Return the (X, Y) coordinate for the center point of the cell that contains the specified text.  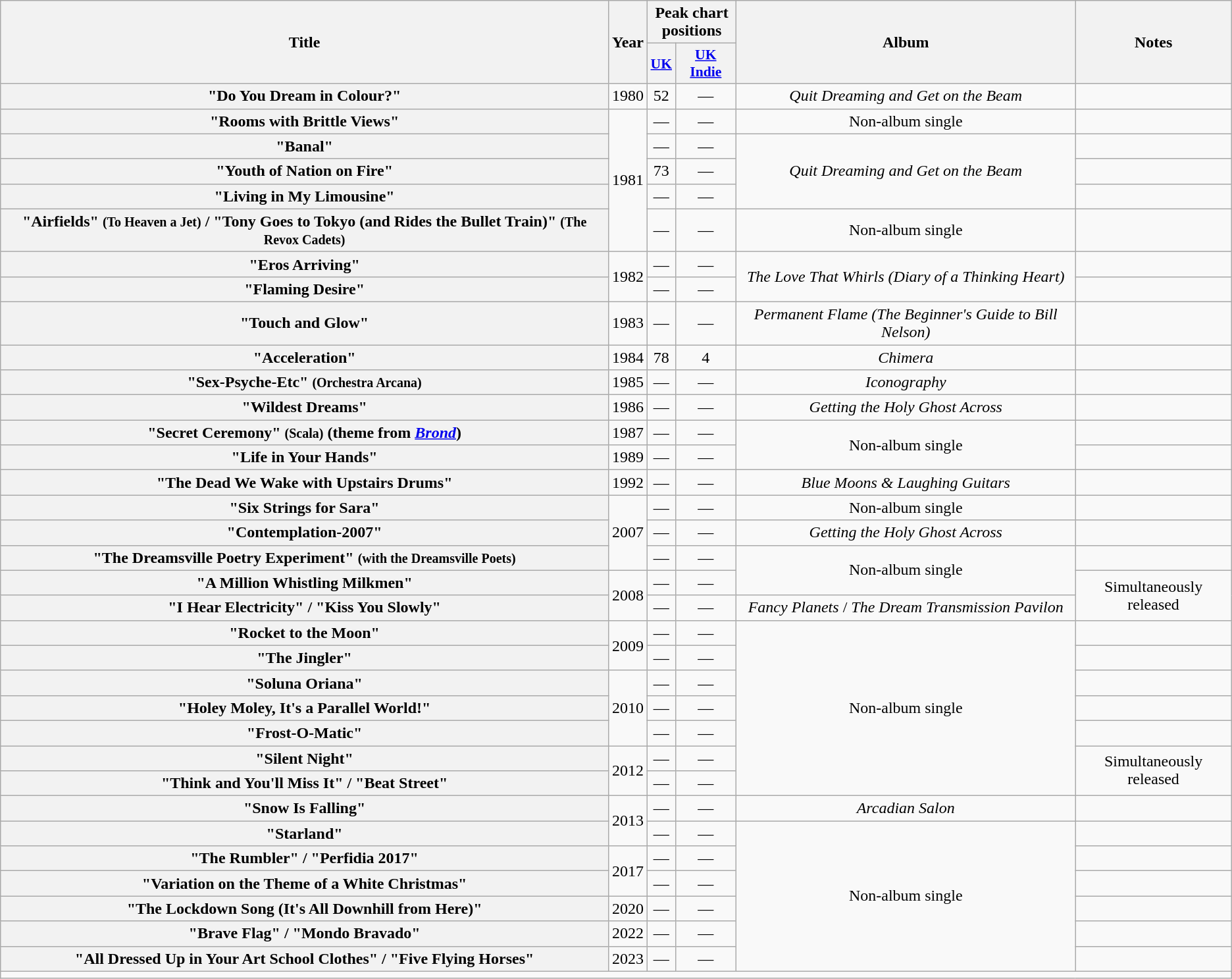
2009 (628, 645)
"I Hear Electricity" / "Kiss You Slowly" (305, 608)
Permanent Flame (The Beginner's Guide to Bill Nelson) (906, 323)
2023 (628, 959)
UK Indie (706, 63)
Chimera (906, 357)
"Life in Your Hands" (305, 458)
"Frost-O-Matic" (305, 733)
Arcadian Salon (906, 808)
"Starland" (305, 833)
"Do You Dream in Colour?" (305, 96)
"Eros Arriving" (305, 264)
2007 (628, 533)
1989 (628, 458)
2022 (628, 934)
1992 (628, 483)
2012 (628, 770)
Album (906, 42)
1986 (628, 408)
2013 (628, 821)
Title (305, 42)
"Contemplation-2007" (305, 533)
"The Jingler" (305, 658)
"The Lockdown Song (It's All Downhill from Here)" (305, 909)
"Sex-Psyche-Etc" (Orchestra Arcana) (305, 383)
Blue Moons & Laughing Guitars (906, 483)
Iconography (906, 383)
1982 (628, 277)
"Banal" (305, 146)
"Six Strings for Sara" (305, 508)
"A Million Whistling Milkmen" (305, 583)
2008 (628, 595)
"Brave Flag" / "Mondo Bravado" (305, 934)
"Snow Is Falling" (305, 808)
"Youth of Nation on Fire" (305, 171)
"Silent Night" (305, 758)
"Flaming Desire" (305, 289)
2017 (628, 871)
Notes (1153, 42)
Peak chart positions (692, 22)
"Rocket to the Moon" (305, 633)
2010 (628, 708)
4 (706, 357)
"Airfields" (To Heaven a Jet) / "Tony Goes to Tokyo (and Rides the Bullet Train)" (The Revox Cadets) (305, 230)
"Living in My Limousine" (305, 196)
"Acceleration" (305, 357)
"The Dreamsville Poetry Experiment" (with the Dreamsville Poets) (305, 558)
Year (628, 42)
"Variation on the Theme of a White Christmas" (305, 884)
1981 (628, 180)
1980 (628, 96)
"Secret Ceremony" (Scala) (theme from Brond) (305, 433)
78 (662, 357)
"Holey Moley, It's a Parallel World!" (305, 708)
2020 (628, 909)
"Rooms with Brittle Views" (305, 121)
1984 (628, 357)
Fancy Planets / The Dream Transmission Pavilon (906, 608)
1987 (628, 433)
"Wildest Dreams" (305, 408)
"The Dead We Wake with Upstairs Drums" (305, 483)
The Love That Whirls (Diary of a Thinking Heart) (906, 277)
"Think and You'll Miss It" / "Beat Street" (305, 783)
73 (662, 171)
52 (662, 96)
UK (662, 63)
1983 (628, 323)
"Touch and Glow" (305, 323)
"All Dressed Up in Your Art School Clothes" / "Five Flying Horses" (305, 959)
"Soluna Oriana" (305, 683)
1985 (628, 383)
"The Rumbler" / "Perfidia 2017" (305, 859)
